From the cell containing the given text, extract its center point as [x, y] coordinate. 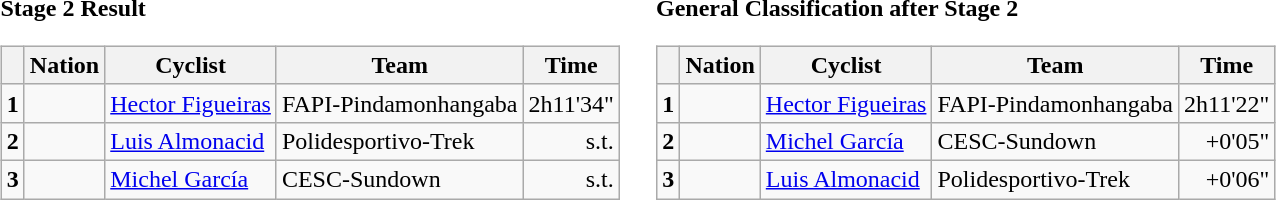
2h11'22" [1227, 103]
+0'05" [1227, 141]
2h11'34" [571, 103]
+0'06" [1227, 179]
